Locate the cell with the specified text and output its (X, Y) center coordinate. 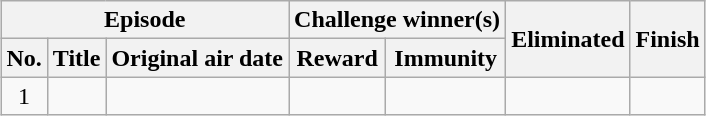
Reward (338, 58)
Eliminated (568, 39)
No. (24, 58)
Original air date (198, 58)
Episode (145, 20)
Title (76, 58)
Finish (668, 39)
Challenge winner(s) (398, 20)
Immunity (446, 58)
1 (24, 96)
